Search for the cell housing the specified text and yield its [X, Y] center coordinate. 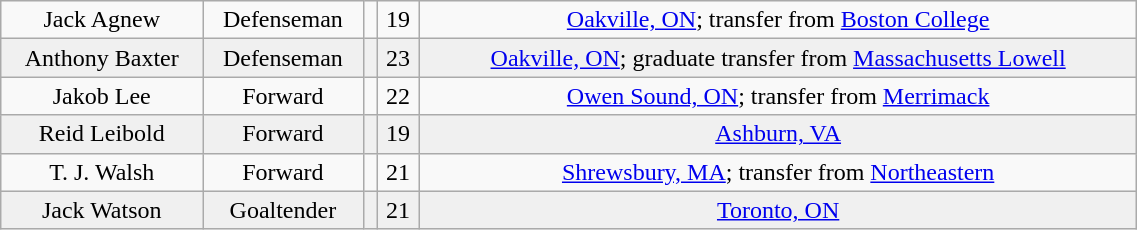
Owen Sound, ON; transfer from Merrimack [778, 96]
Reid Leibold [102, 134]
22 [398, 96]
Anthony Baxter [102, 58]
Toronto, ON [778, 210]
Ashburn, VA [778, 134]
Shrewsbury, MA; transfer from Northeastern [778, 172]
23 [398, 58]
Jakob Lee [102, 96]
Jack Watson [102, 210]
Oakville, ON; transfer from Boston College [778, 20]
Goaltender [283, 210]
Jack Agnew [102, 20]
T. J. Walsh [102, 172]
Oakville, ON; graduate transfer from Massachusetts Lowell [778, 58]
